Return (x, y) of the center of cell containing provided text 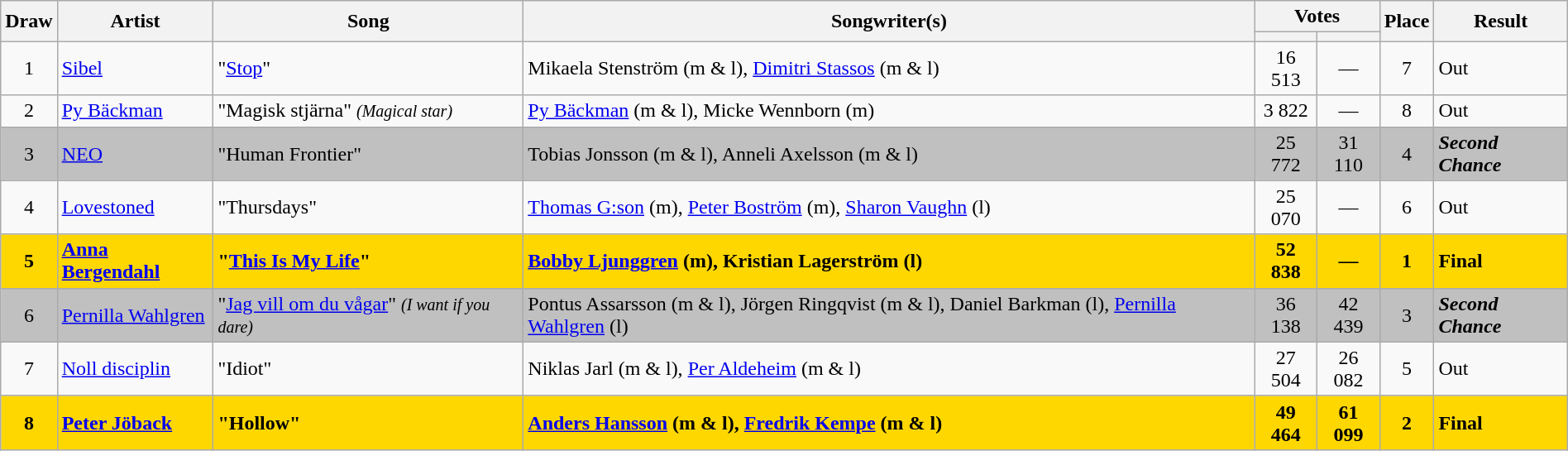
Sibel (136, 68)
"Hollow" (369, 422)
36 138 (1286, 314)
"This Is My Life" (369, 261)
"Thursdays" (369, 207)
Py Bäckman (136, 111)
25 070 (1286, 207)
"Magisk stjärna" (Magical star) (369, 111)
31 110 (1349, 154)
Anders Hansson (m & l), Fredrik Kempe (m & l) (889, 422)
Noll disciplin (136, 369)
26 082 (1349, 369)
52 838 (1286, 261)
"Idiot" (369, 369)
Draw (29, 22)
3 822 (1286, 111)
Py Bäckman (m & l), Micke Wennborn (m) (889, 111)
16 513 (1286, 68)
Tobias Jonsson (m & l), Anneli Axelsson (m & l) (889, 154)
Artist (136, 22)
Anna Bergendahl (136, 261)
42 439 (1349, 314)
Votes (1317, 17)
Songwriter(s) (889, 22)
Lovestoned (136, 207)
25 772 (1286, 154)
Pontus Assarsson (m & l), Jörgen Ringqvist (m & l), Daniel Barkman (l), Pernilla Wahlgren (l) (889, 314)
NEO (136, 154)
61 099 (1349, 422)
"Jag vill om du vågar" (I want if you dare) (369, 314)
Place (1407, 22)
Thomas G:son (m), Peter Boström (m), Sharon Vaughn (l) (889, 207)
27 504 (1286, 369)
Bobby Ljunggren (m), Kristian Lagerström (l) (889, 261)
49 464 (1286, 422)
Peter Jöback (136, 422)
Niklas Jarl (m & l), Per Aldeheim (m & l) (889, 369)
"Human Frontier" (369, 154)
Pernilla Wahlgren (136, 314)
Song (369, 22)
"Stop" (369, 68)
Mikaela Stenström (m & l), Dimitri Stassos (m & l) (889, 68)
Result (1500, 22)
